Pinpoint the cell where the given text exists, returning its (x, y) midpoint coordinate. 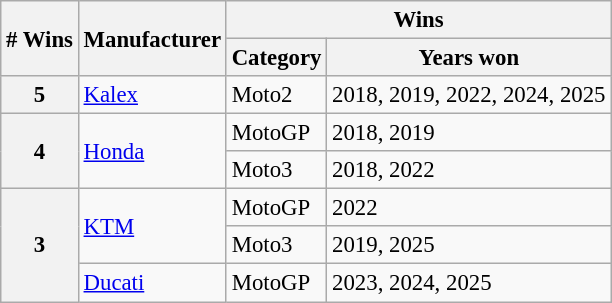
4 (40, 152)
Ducati (152, 283)
Honda (152, 152)
5 (40, 95)
2018, 2022 (469, 170)
Wins (418, 20)
2022 (469, 208)
2018, 2019, 2022, 2024, 2025 (469, 95)
2023, 2024, 2025 (469, 283)
Manufacturer (152, 38)
Category (276, 58)
Moto2 (276, 95)
KTM (152, 226)
2019, 2025 (469, 245)
Kalex (152, 95)
3 (40, 246)
Years won (469, 58)
# Wins (40, 38)
2018, 2019 (469, 133)
